Provide the [x, y] coordinate of the cell's center where the given text is located.  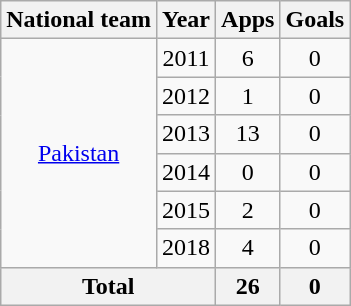
6 [248, 58]
26 [248, 286]
Total [108, 286]
1 [248, 96]
2011 [186, 58]
Apps [248, 20]
2014 [186, 172]
13 [248, 134]
Pakistan [79, 153]
Goals [315, 20]
2018 [186, 248]
2013 [186, 134]
4 [248, 248]
2015 [186, 210]
National team [79, 20]
2 [248, 210]
2012 [186, 96]
Year [186, 20]
